Detect which cell encompasses the target text, then output its (x, y) center coordinate. 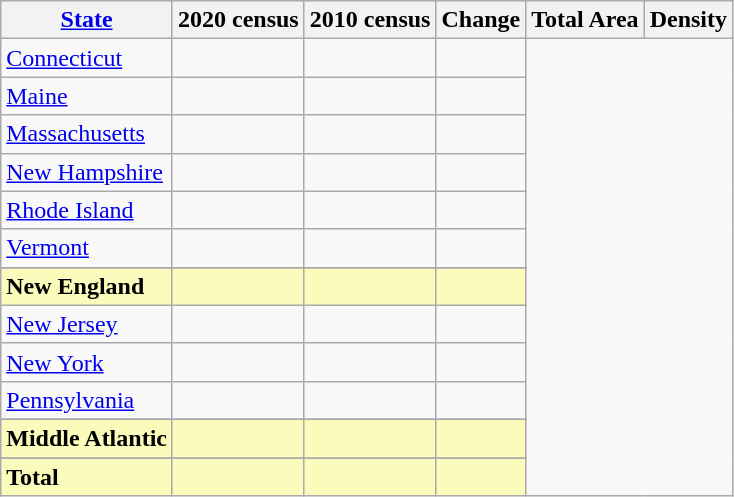
Massachusetts (87, 134)
Maine (87, 96)
Rhode Island (87, 210)
State (87, 20)
Density (688, 20)
New Jersey (87, 324)
Pennsylvania (87, 400)
New Hampshire (87, 172)
New York (87, 362)
Total (87, 477)
Change (481, 20)
Total Area (585, 20)
2010 census (370, 20)
Middle Atlantic (87, 438)
2020 census (238, 20)
Connecticut (87, 58)
Vermont (87, 248)
New England (87, 286)
